Output the [X, Y] coordinate of the center of the cell containing the given text.  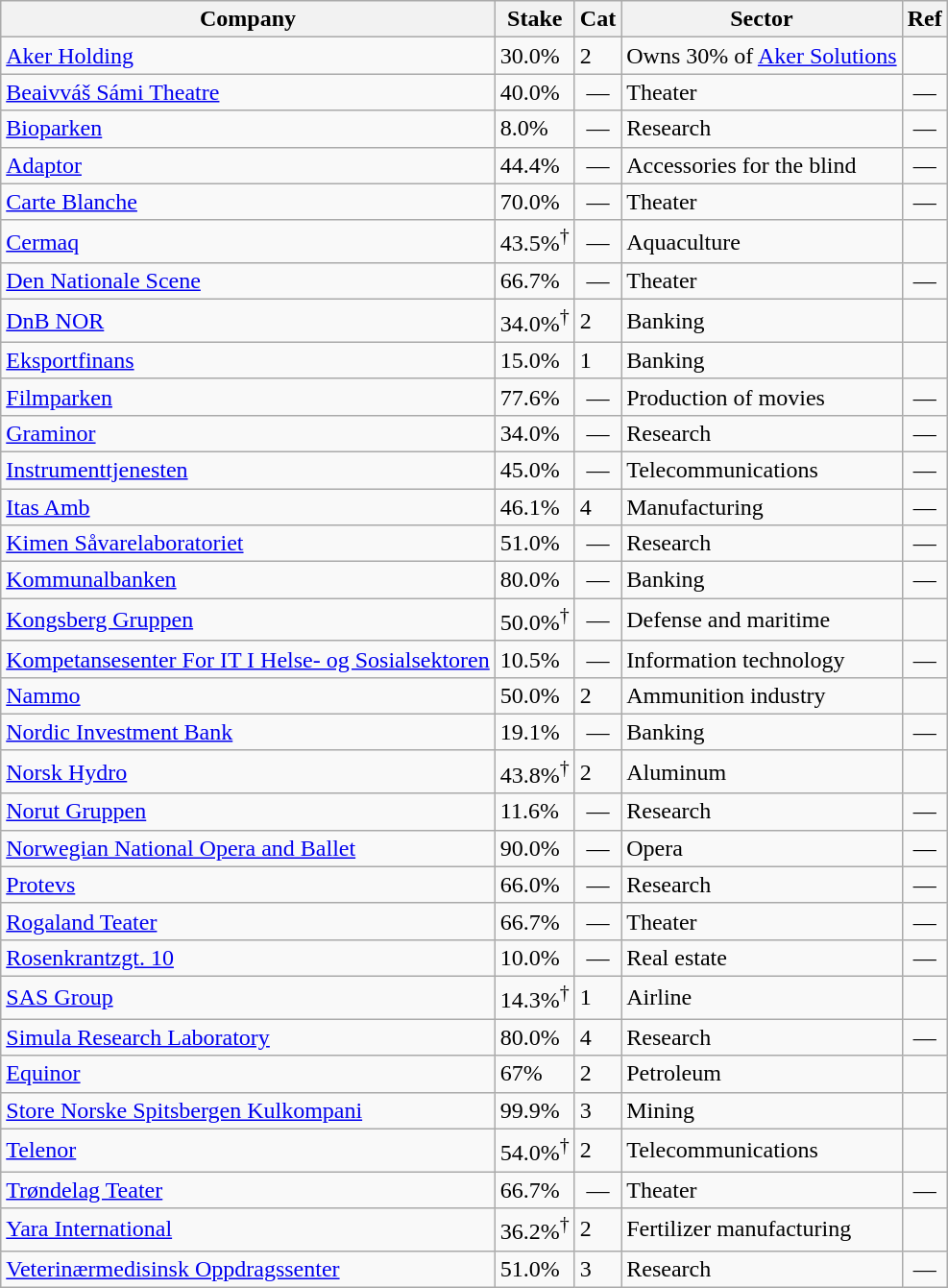
34.0% [534, 433]
67% [534, 1074]
45.0% [534, 470]
Nammo [248, 695]
50.0%† [534, 620]
Carte Blanche [248, 202]
19.1% [534, 732]
14.3%† [534, 997]
Cat [597, 19]
44.4% [534, 165]
SAS Group [248, 997]
8.0% [534, 129]
66.0% [534, 885]
Store Norske Spitsbergen Kulkompani [248, 1110]
Sector [762, 19]
Real estate [762, 958]
Aquaculture [762, 242]
Norwegian National Opera and Ballet [248, 848]
Simula Research Laboratory [248, 1037]
Aker Holding [248, 56]
Graminor [248, 433]
Beaivváš Sámi Theatre [248, 92]
Norsk Hydro [248, 772]
Production of movies [762, 397]
Eksportfinans [248, 360]
Protevs [248, 885]
Ammunition industry [762, 695]
10.5% [534, 659]
15.0% [534, 360]
Manufacturing [762, 507]
Trøndelag Teater [248, 1190]
Instrumenttjenesten [248, 470]
Rogaland Teater [248, 921]
46.1% [534, 507]
Rosenkrantzgt. 10 [248, 958]
Owns 30% of Aker Solutions [762, 56]
54.0%† [534, 1151]
40.0% [534, 92]
Yara International [248, 1229]
Kommunalbanken [248, 580]
Petroleum [762, 1074]
Kompetansesenter For IT I Helse- og Sosialsektoren [248, 659]
Adaptor [248, 165]
Kimen Såvarelaboratoriet [248, 544]
Norut Gruppen [248, 812]
Itas Amb [248, 507]
DnB NOR [248, 321]
50.0% [534, 695]
30.0% [534, 56]
Stake [534, 19]
Veterinærmedisinsk Oppdragssenter [248, 1269]
90.0% [534, 848]
Defense and maritime [762, 620]
70.0% [534, 202]
Fertilizer manufacturing [762, 1229]
Mining [762, 1110]
Equinor [248, 1074]
Information technology [762, 659]
Bioparken [248, 129]
Accessories for the blind [762, 165]
11.6% [534, 812]
99.9% [534, 1110]
Ref [924, 19]
Telenor [248, 1151]
43.8%† [534, 772]
10.0% [534, 958]
Filmparken [248, 397]
Airline [762, 997]
43.5%† [534, 242]
Company [248, 19]
77.6% [534, 397]
36.2%† [534, 1229]
Den Nationale Scene [248, 281]
Nordic Investment Bank [248, 732]
Cermaq [248, 242]
Aluminum [762, 772]
Kongsberg Gruppen [248, 620]
Opera [762, 848]
34.0%† [534, 321]
